Return [X, Y] of the center of cell containing provided text 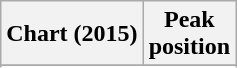
Peak position [189, 34]
Chart (2015) [72, 34]
